Locate the cell with the specified text and output its (X, Y) center coordinate. 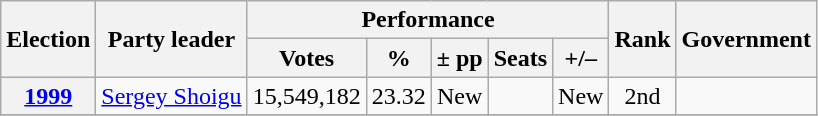
+/– (581, 58)
Rank (642, 39)
23.32 (398, 96)
2nd (642, 96)
Party leader (172, 39)
Government (746, 39)
Votes (306, 58)
Sergey Shoigu (172, 96)
± pp (460, 58)
Performance (428, 20)
% (398, 58)
Seats (520, 58)
15,549,182 (306, 96)
Election (48, 39)
1999 (48, 96)
